Output the [x, y] coordinate of the center of the cell containing the given text.  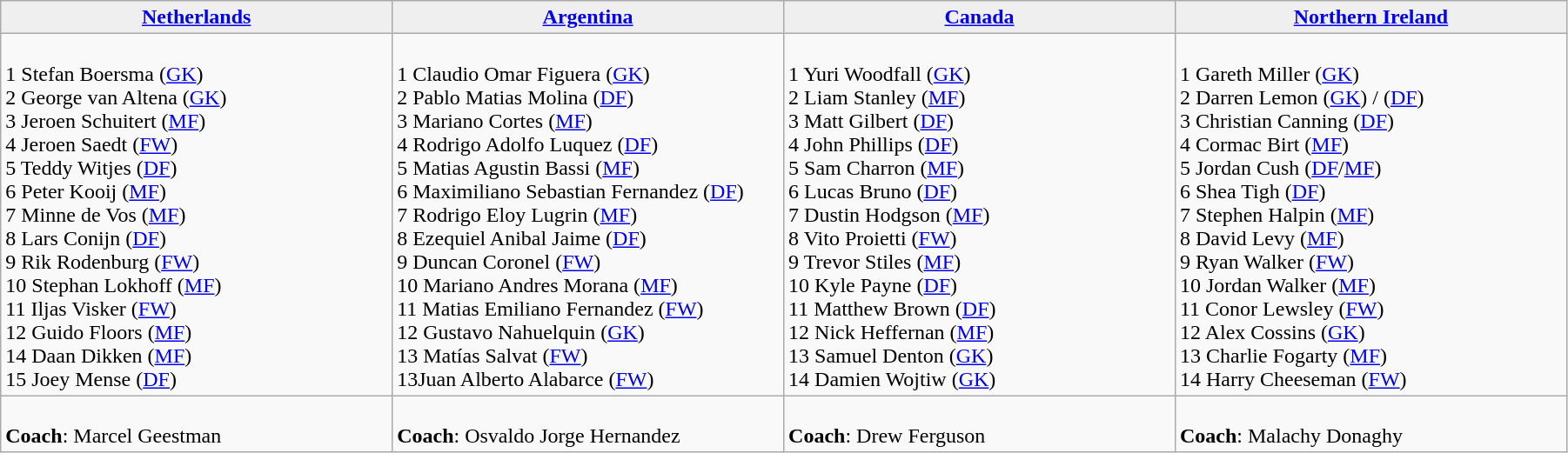
Coach: Malachy Donaghy [1370, 424]
Coach: Drew Ferguson [980, 424]
Argentina [588, 17]
Coach: Marcel Geestman [197, 424]
Coach: Osvaldo Jorge Hernandez [588, 424]
Northern Ireland [1370, 17]
Netherlands [197, 17]
Canada [980, 17]
